Find where the given text appears and provide that cell's center as [X, Y] coordinate. 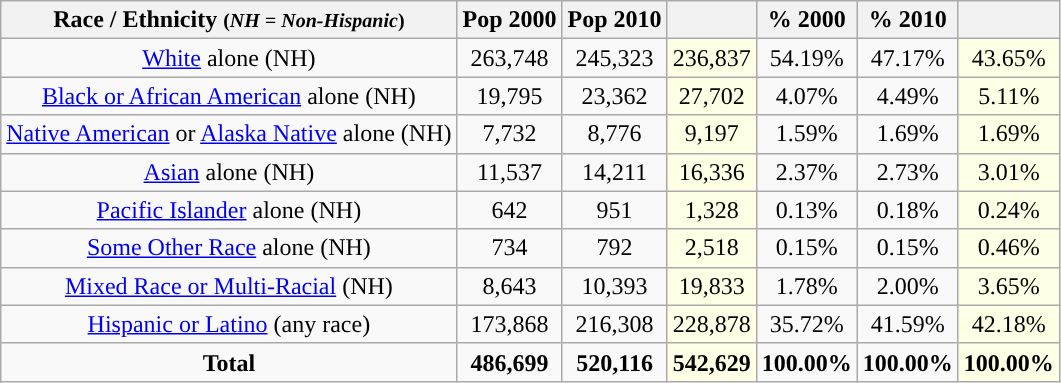
173,868 [510, 324]
9,197 [712, 134]
Pop 2010 [614, 20]
8,776 [614, 134]
Pacific Islander alone (NH) [229, 210]
520,116 [614, 362]
10,393 [614, 286]
1.59% [806, 134]
16,336 [712, 172]
Black or African American alone (NH) [229, 96]
Total [229, 362]
Asian alone (NH) [229, 172]
43.65% [1008, 58]
Native American or Alaska Native alone (NH) [229, 134]
14,211 [614, 172]
Mixed Race or Multi-Racial (NH) [229, 286]
1,328 [712, 210]
236,837 [712, 58]
% 2010 [908, 20]
792 [614, 248]
47.17% [908, 58]
0.24% [1008, 210]
35.72% [806, 324]
245,323 [614, 58]
2.37% [806, 172]
2.73% [908, 172]
0.13% [806, 210]
263,748 [510, 58]
Hispanic or Latino (any race) [229, 324]
734 [510, 248]
42.18% [1008, 324]
41.59% [908, 324]
3.65% [1008, 286]
2.00% [908, 286]
2,518 [712, 248]
4.49% [908, 96]
951 [614, 210]
0.18% [908, 210]
23,362 [614, 96]
0.46% [1008, 248]
3.01% [1008, 172]
228,878 [712, 324]
8,643 [510, 286]
7,732 [510, 134]
1.78% [806, 286]
% 2000 [806, 20]
642 [510, 210]
19,795 [510, 96]
486,699 [510, 362]
White alone (NH) [229, 58]
542,629 [712, 362]
216,308 [614, 324]
Pop 2000 [510, 20]
Some Other Race alone (NH) [229, 248]
19,833 [712, 286]
4.07% [806, 96]
54.19% [806, 58]
27,702 [712, 96]
Race / Ethnicity (NH = Non-Hispanic) [229, 20]
11,537 [510, 172]
5.11% [1008, 96]
